Scan for the cell matching the given text and deliver its [X, Y] coordinate at center. 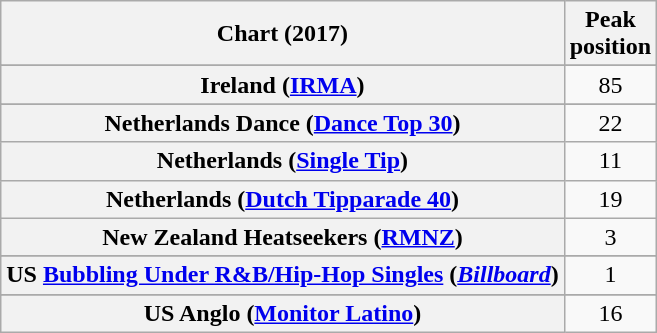
US Bubbling Under R&B/Hip-Hop Singles (Billboard) [282, 275]
Netherlands Dance (Dance Top 30) [282, 123]
1 [610, 275]
16 [610, 313]
3 [610, 237]
Ireland (IRMA) [282, 85]
85 [610, 85]
Chart (2017) [282, 34]
11 [610, 161]
New Zealand Heatseekers (RMNZ) [282, 237]
US Anglo (Monitor Latino) [282, 313]
19 [610, 199]
Netherlands (Dutch Tipparade 40) [282, 199]
22 [610, 123]
Netherlands (Single Tip) [282, 161]
Peak position [610, 34]
